For the text-containing cell, return its midpoint in [X, Y] coordinate format. 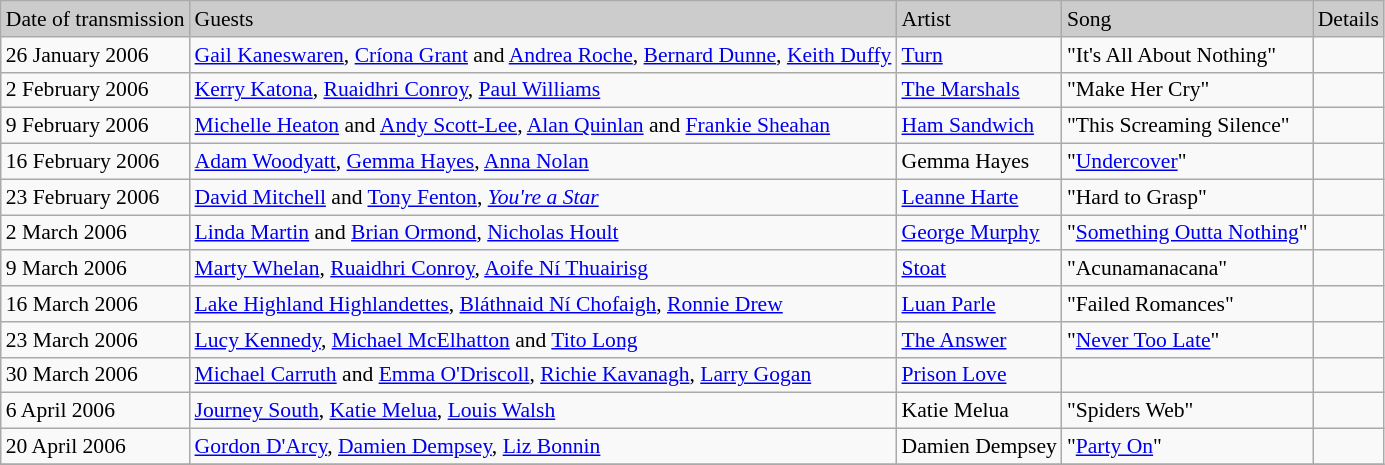
16 March 2006 [96, 304]
"Acunamanacana" [1188, 269]
"Something Outta Nothing" [1188, 233]
"Undercover" [1188, 162]
"Hard to Grasp" [1188, 197]
Michelle Heaton and Andy Scott-Lee, Alan Quinlan and Frankie Sheahan [544, 126]
23 March 2006 [96, 340]
The Marshals [978, 90]
Stoat [978, 269]
6 April 2006 [96, 411]
"Party On" [1188, 447]
Prison Love [978, 375]
"Failed Romances" [1188, 304]
20 April 2006 [96, 447]
Turn [978, 55]
26 January 2006 [96, 55]
Marty Whelan, Ruaidhri Conroy, Aoife Ní Thuairisg [544, 269]
2 March 2006 [96, 233]
Guests [544, 19]
"Spiders Web" [1188, 411]
"Never Too Late" [1188, 340]
"It's All About Nothing" [1188, 55]
Artist [978, 19]
9 March 2006 [96, 269]
9 February 2006 [96, 126]
16 February 2006 [96, 162]
The Answer [978, 340]
Gail Kaneswaren, Críona Grant and Andrea Roche, Bernard Dunne, Keith Duffy [544, 55]
Journey South, Katie Melua, Louis Walsh [544, 411]
Katie Melua [978, 411]
Gemma Hayes [978, 162]
Adam Woodyatt, Gemma Hayes, Anna Nolan [544, 162]
Leanne Harte [978, 197]
"Make Her Cry" [1188, 90]
George Murphy [978, 233]
"This Screaming Silence" [1188, 126]
Michael Carruth and Emma O'Driscoll, Richie Kavanagh, Larry Gogan [544, 375]
Lake Highland Highlandettes, Bláthnaid Ní Chofaigh, Ronnie Drew [544, 304]
Date of transmission [96, 19]
2 February 2006 [96, 90]
30 March 2006 [96, 375]
Linda Martin and Brian Ormond, Nicholas Hoult [544, 233]
Details [1348, 19]
Damien Dempsey [978, 447]
Luan Parle [978, 304]
Kerry Katona, Ruaidhri Conroy, Paul Williams [544, 90]
23 February 2006 [96, 197]
Gordon D'Arcy, Damien Dempsey, Liz Bonnin [544, 447]
Lucy Kennedy, Michael McElhatton and Tito Long [544, 340]
Song [1188, 19]
Ham Sandwich [978, 126]
David Mitchell and Tony Fenton, You're a Star [544, 197]
